Return [x, y] of the center of cell containing provided text 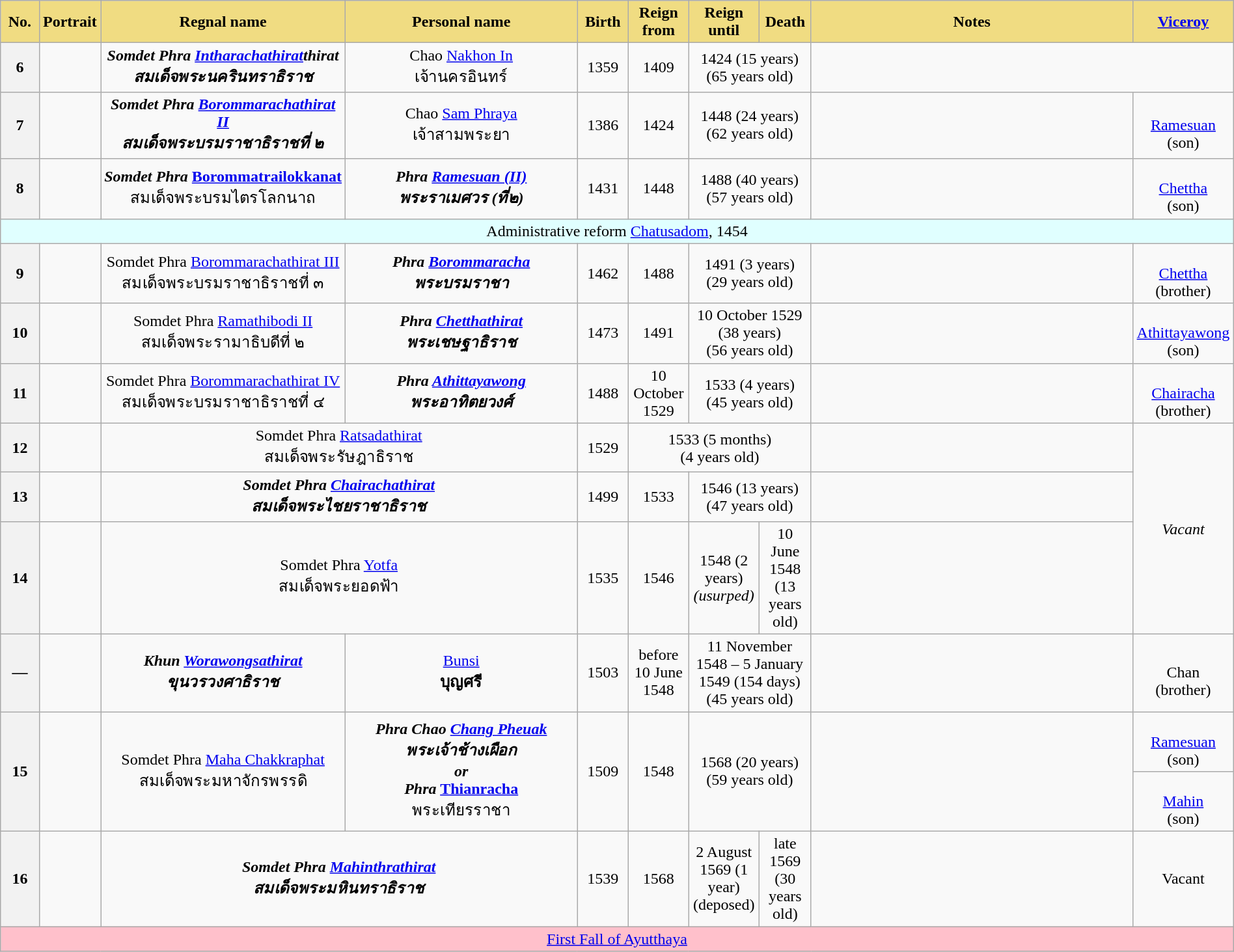
13 [20, 497]
1548 [659, 772]
Somdet Phra Intharachathiratthiratสมเด็จพระนครินทราธิราช [223, 68]
Viceroy [1183, 22]
10 [20, 333]
1424 [659, 125]
1499 [603, 497]
Somdet Phra Borommatrailokkanatสมเด็จพระบรมไตรโลกนาถ [223, 189]
1386 [603, 125]
1568 [659, 879]
1473 [603, 333]
1503 [603, 673]
1448 [659, 189]
1546 [659, 578]
Phra Athittayawongพระอาทิตยวงศ์ [461, 393]
Chan(brother) [1183, 673]
11 November 1548 – 5 January 1549 (154 days)(45 years old) [750, 673]
Somdet Phra Mahinthrathiratสมเด็จพระมหินทราธิราช [339, 879]
First Fall of Ayutthaya [617, 939]
1509 [603, 772]
Phra Borommarachaพระบรมราชา [461, 273]
Chettha(brother) [1183, 273]
Reign until [724, 22]
Administrative reform Chatusadom, 1454 [617, 231]
Birth [603, 22]
2 August 1569 (1 year)(deposed) [724, 879]
Athittayawong(son) [1183, 333]
12 [20, 448]
16 [20, 879]
Somdet Phra Ramathibodi IIสมเด็จพระรามาธิบดีที่ ๒ [223, 333]
Reign from [659, 22]
7 [20, 125]
Phra Chao Chang Pheuakพระเจ้าช้างเผือกorPhra Thianrachaพระเทียรราชา [461, 772]
Somdet Phra Ratsadathiratสมเด็จพระรัษฎาธิราช [339, 448]
1548 (2 years)(usurped) [724, 578]
1359 [603, 68]
1491 [659, 333]
9 [20, 273]
1448 (24 years)(62 years old) [750, 125]
Chettha(son) [1183, 189]
1491 (3 years)(29 years old) [750, 273]
1533 [659, 497]
1529 [603, 448]
Mahin(son) [1183, 802]
1409 [659, 68]
1533 (5 months)(4 years old) [720, 448]
Somdet Phra Borommarachathirat IVสมเด็จพระบรมราชาธิราชที่ ๔ [223, 393]
10 October 1529 (38 years)(56 years old) [750, 333]
Regnal name [223, 22]
No. [20, 22]
10 June 1548(13 years old) [785, 578]
1535 [603, 578]
Death [785, 22]
Chairacha(brother) [1183, 393]
Khun Worawongsathiratขุนวรวงศาธิราช [223, 673]
Somdet Phra Borommarachathirat IIIสมเด็จพระบรมราชาธิราชที่ ๓ [223, 273]
8 [20, 189]
Somdet Phra Borommarachathirat IIสมเด็จพระบรมราชาธิราชที่ ๒ [223, 125]
Personal name [461, 22]
Somdet Phra Maha Chakkraphatสมเด็จพระมหาจักรพรรดิ [223, 772]
1431 [603, 189]
11 [20, 393]
1568 (20 years)(59 years old) [750, 772]
1539 [603, 879]
Somdet Phra Chairachathiratสมเด็จพระไชยราชาธิราช [339, 497]
1533 (4 years)(45 years old) [750, 393]
Chao Sam Phrayaเจ้าสามพระยา [461, 125]
Somdet Phra Yotfaสมเด็จพระยอดฟ้า [339, 578]
Portrait [70, 22]
1488 (40 years)(57 years old) [750, 189]
14 [20, 578]
15 [20, 772]
1424 (15 years)(65 years old) [750, 68]
before 10 June 1548 [659, 673]
Phra Ramesuan (II)พระราเมศวร (ที่๒) [461, 189]
— [20, 673]
Bunsiบุญศรี [461, 673]
6 [20, 68]
10 October 1529 [659, 393]
1462 [603, 273]
Chao Nakhon Inเจ้านครอินทร์ [461, 68]
Notes [972, 22]
1546 (13 years)(47 years old) [750, 497]
Phra Chetthathiratพระเชษฐาธิราช [461, 333]
late 1569(30 years old) [785, 879]
